Detect which cell encompasses the target text, then output its (X, Y) center coordinate. 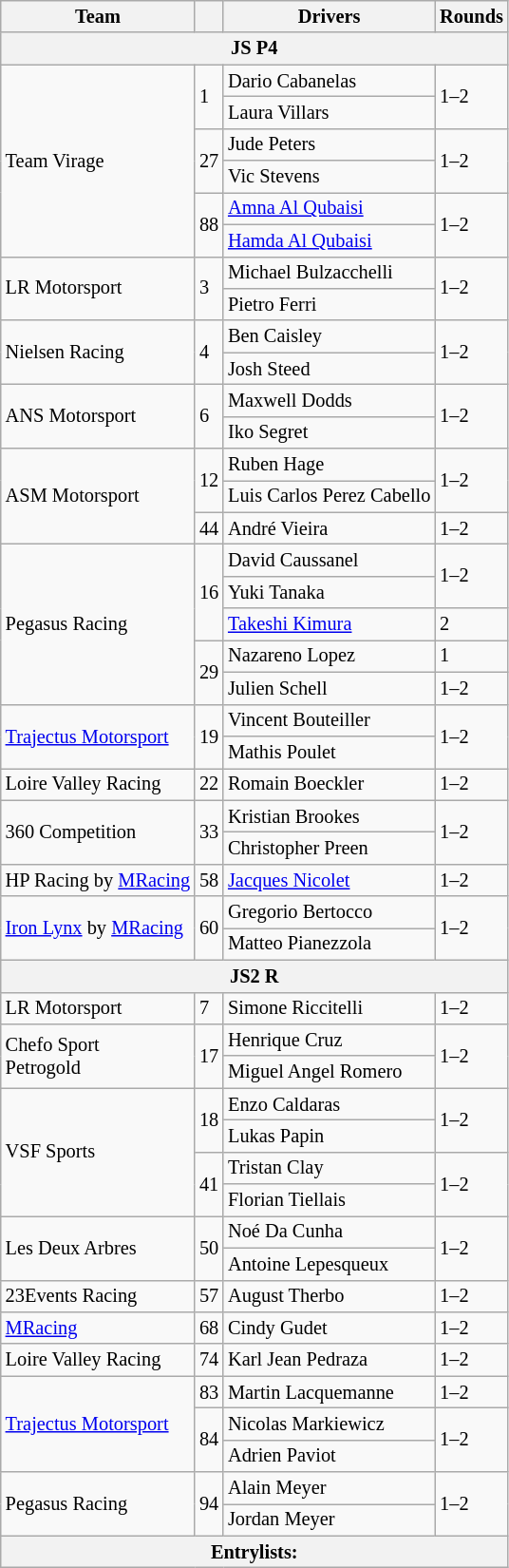
Nielsen Racing (98, 352)
August Therbo (329, 1296)
58 (209, 880)
18 (209, 1119)
Miguel Angel Romero (329, 1072)
16 (209, 591)
3 (209, 289)
360 Competition (98, 832)
84 (209, 1439)
Simone Riccitelli (329, 1008)
Iron Lynx by MRacing (98, 927)
Antoine Lepesqueux (329, 1264)
83 (209, 1392)
Martin Lacquemanne (329, 1392)
Kristian Brookes (329, 816)
94 (209, 1503)
JS P4 (254, 48)
Chefo Sport Petrogold (98, 1055)
Ruben Hage (329, 465)
ANS Motorsport (98, 416)
Tristan Clay (329, 1168)
Luis Carlos Perez Cabello (329, 496)
MRacing (98, 1328)
Julien Schell (329, 688)
Alain Meyer (329, 1488)
Drivers (329, 16)
68 (209, 1328)
Pietro Ferri (329, 304)
ASM Motorsport (98, 496)
Yuki Tanaka (329, 592)
Josh Steed (329, 369)
22 (209, 784)
Gregorio Bertocco (329, 912)
27 (209, 160)
Hamda Al Qubaisi (329, 240)
60 (209, 927)
7 (209, 1008)
Nicolas Markiewicz (329, 1424)
44 (209, 528)
Florian Tiellais (329, 1200)
Laura Villars (329, 112)
Iko Segret (329, 432)
Jude Peters (329, 144)
2 (471, 624)
Michael Bulzacchelli (329, 273)
Noé Da Cunha (329, 1232)
Cindy Gudet (329, 1328)
Romain Boeckler (329, 784)
Entrylists: (254, 1552)
Adrien Paviot (329, 1456)
Karl Jean Pedraza (329, 1360)
Lukas Papin (329, 1136)
Team (98, 16)
19 (209, 736)
Henrique Cruz (329, 1040)
Les Deux Arbres (98, 1247)
50 (209, 1247)
Team Virage (98, 161)
HP Racing by MRacing (98, 880)
Jacques Nicolet (329, 880)
57 (209, 1296)
David Caussanel (329, 560)
12 (209, 481)
JS2 R (254, 976)
23Events Racing (98, 1296)
Rounds (471, 16)
88 (209, 224)
Enzo Caldaras (329, 1104)
29 (209, 671)
Jordan Meyer (329, 1520)
Dario Cabanelas (329, 81)
17 (209, 1055)
Maxwell Dodds (329, 400)
Amna Al Qubaisi (329, 208)
41 (209, 1184)
74 (209, 1360)
VSF Sports (98, 1152)
Takeshi Kimura (329, 624)
Vic Stevens (329, 177)
André Vieira (329, 528)
Ben Caisley (329, 336)
Christopher Preen (329, 848)
6 (209, 416)
Mathis Poulet (329, 752)
Nazareno Lopez (329, 656)
4 (209, 352)
Matteo Pianezzola (329, 944)
33 (209, 832)
Vincent Bouteiller (329, 720)
